Provide the (x, y) coordinate of the cell's center where the given text is located.  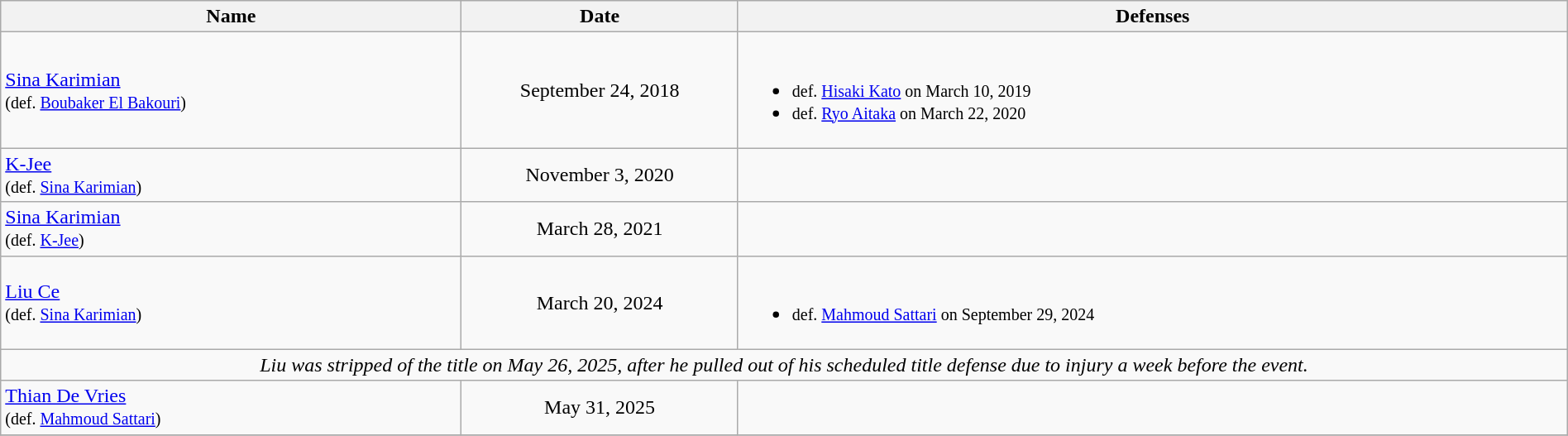
def. Mahmoud Sattari on September 29, 2024 (1153, 303)
March 28, 2021 (600, 228)
Liu was stripped of the title on May 26, 2025, after he pulled out of his scheduled title defense due to injury a week before the event. (784, 365)
November 3, 2020 (600, 175)
September 24, 2018 (600, 90)
K-Jee (def. Sina Karimian) (232, 175)
Defenses (1153, 17)
Date (600, 17)
Name (232, 17)
Thian De Vries (def. Mahmoud Sattari) (232, 407)
Sina Karimian (def. K-Jee) (232, 228)
Liu Ce (def. Sina Karimian) (232, 303)
May 31, 2025 (600, 407)
March 20, 2024 (600, 303)
def. Hisaki Kato on March 10, 2019def. Ryo Aitaka on March 22, 2020 (1153, 90)
Sina Karimian (def. Boubaker El Bakouri) (232, 90)
